Locate the cell with the specified text and output its (x, y) center coordinate. 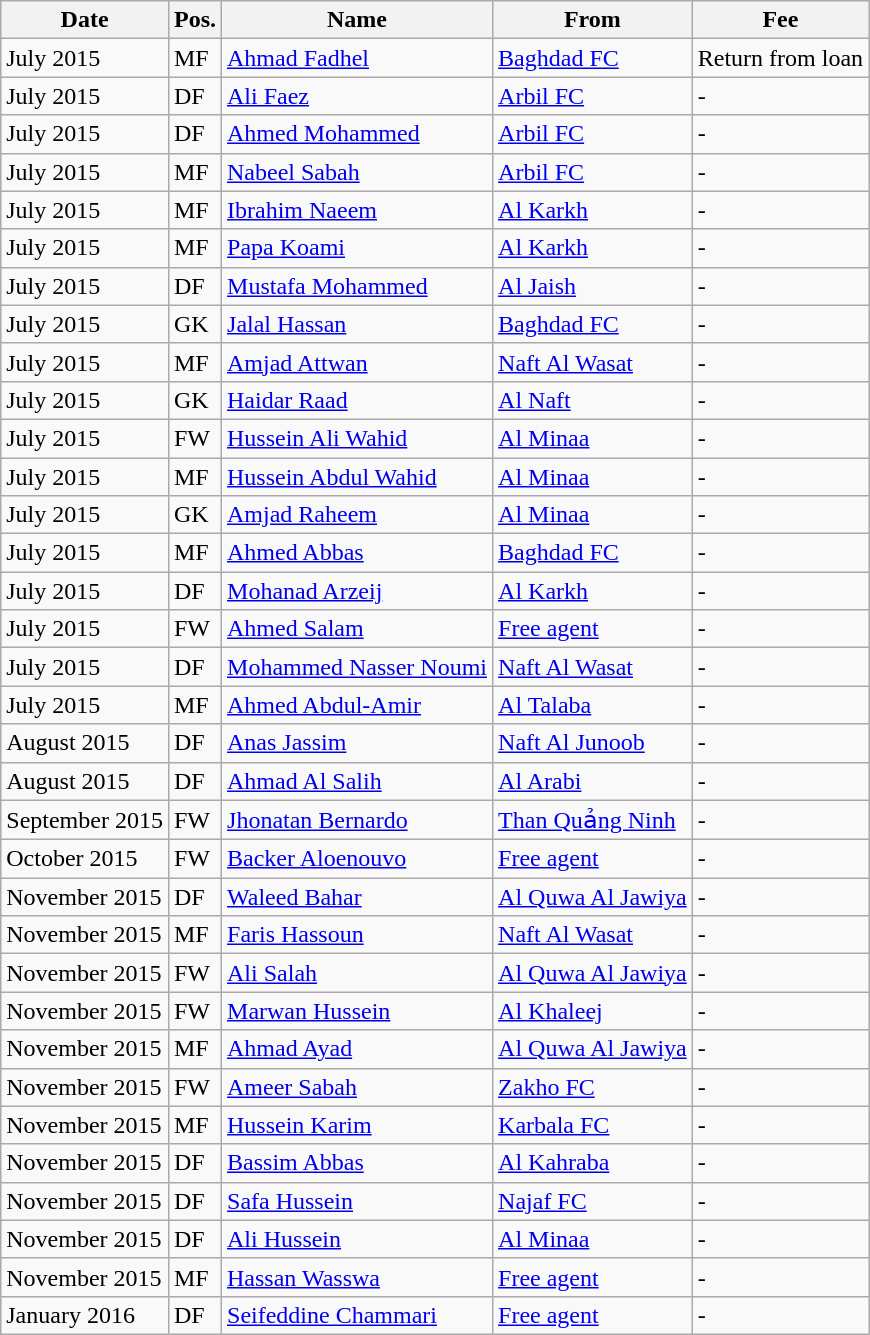
January 2016 (85, 1315)
October 2015 (85, 859)
Pos. (194, 20)
Safa Hussein (358, 1201)
Ahmad Al Salih (358, 781)
Karbala FC (593, 1125)
Haidar Raad (358, 400)
Return from loan (780, 58)
Date (85, 20)
Zakho FC (593, 1087)
Amjad Attwan (358, 362)
Mohammed Nasser Noumi (358, 667)
Ibrahim Naeem (358, 210)
Al Khaleej (593, 1011)
Hassan Wasswa (358, 1277)
Al Arabi (593, 781)
Al Kahraba (593, 1163)
Name (358, 20)
Amjad Raheem (358, 515)
Papa Koami (358, 248)
Naft Al Junoob (593, 743)
Ahmad Fadhel (358, 58)
From (593, 20)
Marwan Hussein (358, 1011)
Ameer Sabah (358, 1087)
Than Quảng Ninh (593, 820)
Ahmed Mohammed (358, 134)
Anas Jassim (358, 743)
Ahmed Abdul-Amir (358, 705)
Ahmad Ayad (358, 1049)
Al Jaish (593, 286)
Al Naft (593, 400)
September 2015 (85, 820)
Nabeel Sabah (358, 172)
Hussein Karim (358, 1125)
Ahmed Salam (358, 629)
Najaf FC (593, 1201)
Al Talaba (593, 705)
Jalal Hassan (358, 324)
Waleed Bahar (358, 897)
Mohanad Arzeij (358, 591)
Ali Hussein (358, 1239)
Fee (780, 20)
Faris Hassoun (358, 935)
Jhonatan Bernardo (358, 820)
Seifeddine Chammari (358, 1315)
Backer Aloenouvo (358, 859)
Hussein Ali Wahid (358, 438)
Ali Faez (358, 96)
Bassim Abbas (358, 1163)
Mustafa Mohammed (358, 286)
Ahmed Abbas (358, 553)
Hussein Abdul Wahid (358, 477)
Ali Salah (358, 973)
